From the cell containing the given text, extract its center point as (X, Y) coordinate. 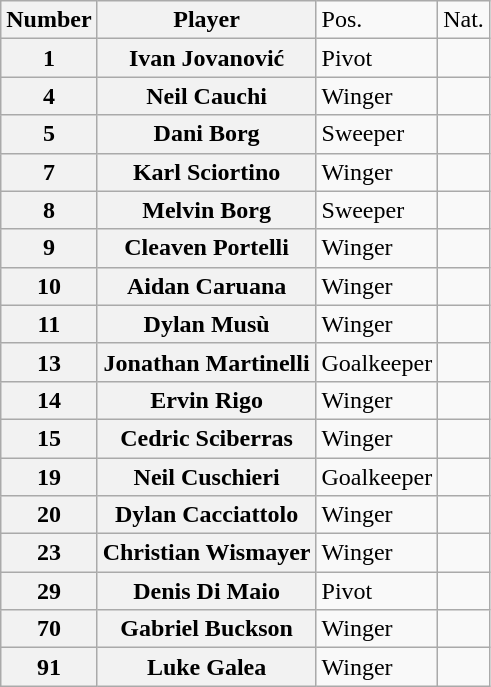
Number (49, 20)
1 (49, 58)
Karl Sciortino (206, 172)
5 (49, 134)
4 (49, 96)
10 (49, 286)
Ervin Rigo (206, 400)
29 (49, 591)
Jonathan Martinelli (206, 362)
14 (49, 400)
70 (49, 629)
13 (49, 362)
11 (49, 324)
Luke Galea (206, 667)
Ivan Jovanović (206, 58)
7 (49, 172)
Christian Wismayer (206, 553)
Denis Di Maio (206, 591)
Dylan Cacciattolo (206, 515)
Neil Cauchi (206, 96)
Player (206, 20)
Nat. (464, 20)
Neil Cuschieri (206, 477)
Melvin Borg (206, 210)
19 (49, 477)
20 (49, 515)
15 (49, 438)
Gabriel Buckson (206, 629)
Dani Borg (206, 134)
Cleaven Portelli (206, 248)
Cedric Sciberras (206, 438)
23 (49, 553)
8 (49, 210)
Aidan Caruana (206, 286)
Dylan Musù (206, 324)
9 (49, 248)
91 (49, 667)
Pos. (377, 20)
